Scan for the cell matching the given text and deliver its (X, Y) coordinate at center. 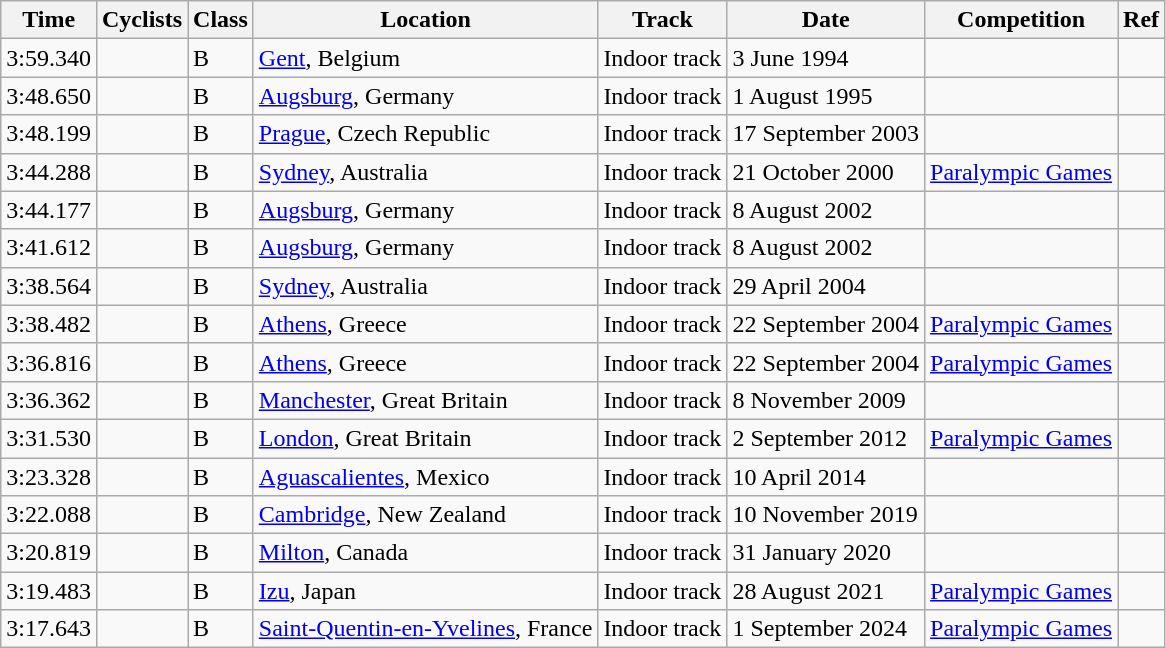
3:17.643 (49, 629)
3:36.816 (49, 362)
Milton, Canada (426, 553)
3:48.199 (49, 134)
Date (826, 20)
1 August 1995 (826, 96)
Cambridge, New Zealand (426, 515)
3:36.362 (49, 400)
3:44.288 (49, 172)
3:31.530 (49, 438)
Prague, Czech Republic (426, 134)
3:23.328 (49, 477)
3:59.340 (49, 58)
Class (221, 20)
3:38.482 (49, 324)
Aguascalientes, Mexico (426, 477)
3:44.177 (49, 210)
28 August 2021 (826, 591)
21 October 2000 (826, 172)
Time (49, 20)
8 November 2009 (826, 400)
17 September 2003 (826, 134)
Cyclists (142, 20)
31 January 2020 (826, 553)
3:20.819 (49, 553)
3:38.564 (49, 286)
3 June 1994 (826, 58)
3:22.088 (49, 515)
3:41.612 (49, 248)
Izu, Japan (426, 591)
London, Great Britain (426, 438)
1 September 2024 (826, 629)
Location (426, 20)
Manchester, Great Britain (426, 400)
Gent, Belgium (426, 58)
2 September 2012 (826, 438)
3:19.483 (49, 591)
29 April 2004 (826, 286)
Competition (1022, 20)
10 November 2019 (826, 515)
Ref (1142, 20)
Saint-Quentin-en-Yvelines, France (426, 629)
10 April 2014 (826, 477)
3:48.650 (49, 96)
Track (662, 20)
